Identify which cell holds the provided text, then report its (x, y) central coordinate. 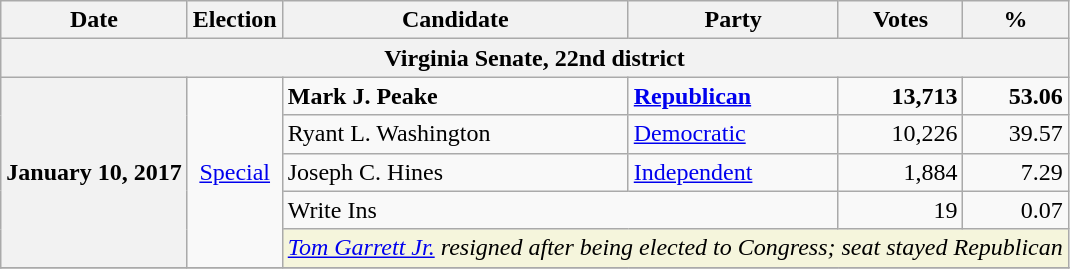
0.07 (1016, 210)
Mark J. Peake (455, 96)
Write Ins (560, 210)
7.29 (1016, 172)
Virginia Senate, 22nd district (535, 58)
39.57 (1016, 134)
Date (94, 20)
Tom Garrett Jr. resigned after being elected to Congress; seat stayed Republican (675, 248)
Election (234, 20)
Joseph C. Hines (455, 172)
13,713 (900, 96)
53.06 (1016, 96)
Special (234, 172)
Democratic (733, 134)
Independent (733, 172)
Republican (733, 96)
10,226 (900, 134)
1,884 (900, 172)
% (1016, 20)
Ryant L. Washington (455, 134)
Candidate (455, 20)
January 10, 2017 (94, 172)
Votes (900, 20)
19 (900, 210)
Party (733, 20)
